Pinpoint the cell where the given text exists, returning its (X, Y) midpoint coordinate. 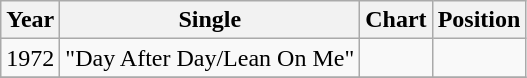
Year (30, 20)
"Day After Day/Lean On Me" (210, 58)
Position (479, 20)
Single (210, 20)
Chart (396, 20)
1972 (30, 58)
